Return the (X, Y) coordinate for the center point of the cell that contains the specified text.  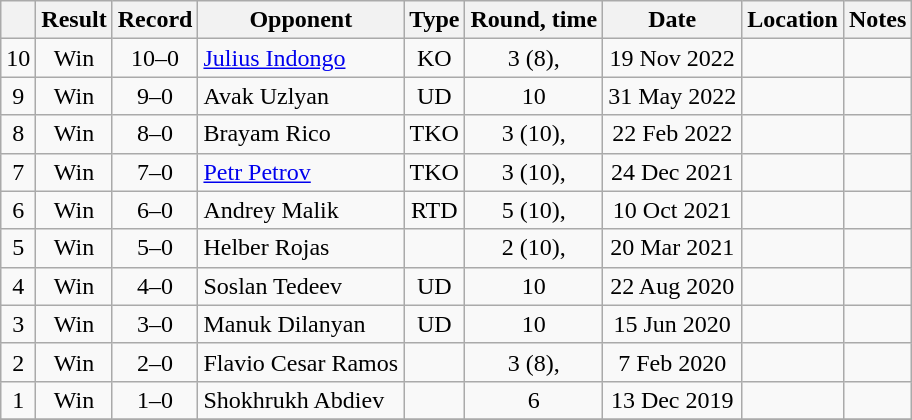
9–0 (155, 96)
4–0 (155, 286)
7–0 (155, 172)
13 Dec 2019 (672, 400)
4 (18, 286)
KO (434, 58)
9 (18, 96)
Location (793, 20)
22 Feb 2022 (672, 134)
RTD (434, 210)
Flavio Cesar Ramos (301, 362)
Avak Uzlyan (301, 96)
8–0 (155, 134)
Soslan Tedeev (301, 286)
5 (18, 248)
2 (10), (534, 248)
1 (18, 400)
Type (434, 20)
24 Dec 2021 (672, 172)
5–0 (155, 248)
Julius Indongo (301, 58)
Record (155, 20)
Manuk Dilanyan (301, 324)
22 Aug 2020 (672, 286)
Andrey Malik (301, 210)
19 Nov 2022 (672, 58)
5 (10), (534, 210)
Shokhrukh Abdiev (301, 400)
1–0 (155, 400)
Petr Petrov (301, 172)
2–0 (155, 362)
Opponent (301, 20)
Brayam Rico (301, 134)
31 May 2022 (672, 96)
2 (18, 362)
8 (18, 134)
Helber Rojas (301, 248)
3–0 (155, 324)
15 Jun 2020 (672, 324)
7 Feb 2020 (672, 362)
Date (672, 20)
3 (18, 324)
10–0 (155, 58)
10 Oct 2021 (672, 210)
Result (74, 20)
6–0 (155, 210)
Round, time (534, 20)
7 (18, 172)
20 Mar 2021 (672, 248)
Notes (877, 20)
